From the cell containing the given text, extract its center point as [x, y] coordinate. 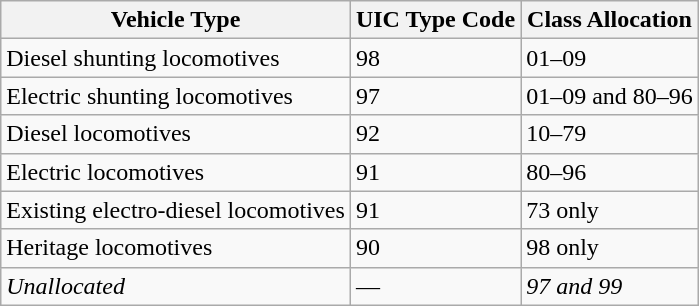
Existing electro-diesel locomotives [176, 210]
01–09 and 80–96 [610, 96]
80–96 [610, 172]
— [435, 286]
98 only [610, 248]
Diesel locomotives [176, 134]
92 [435, 134]
Heritage locomotives [176, 248]
90 [435, 248]
97 and 99 [610, 286]
Unallocated [176, 286]
98 [435, 58]
10–79 [610, 134]
73 only [610, 210]
Vehicle Type [176, 20]
UIC Type Code [435, 20]
Electric locomotives [176, 172]
Diesel shunting locomotives [176, 58]
97 [435, 96]
Electric shunting locomotives [176, 96]
01–09 [610, 58]
Class Allocation [610, 20]
